Provide the (X, Y) coordinate of the cell's center where the given text is located.  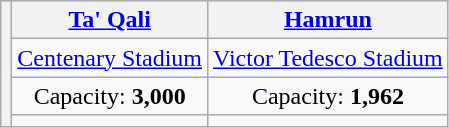
Capacity: 1,962 (328, 96)
Victor Tedesco Stadium (328, 58)
Capacity: 3,000 (110, 96)
Hamrun (328, 20)
Centenary Stadium (110, 58)
Ta' Qali (110, 20)
